Determine the (x, y) coordinate at the center of the cell enclosing the given text.  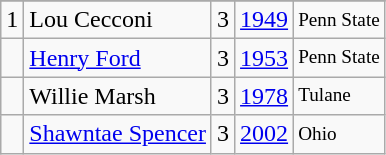
Ohio (340, 134)
Shawntae Spencer (118, 134)
1953 (264, 58)
2002 (264, 134)
Willie Marsh (118, 96)
1 (12, 20)
1949 (264, 20)
Tulane (340, 96)
1978 (264, 96)
Lou Cecconi (118, 20)
Henry Ford (118, 58)
